Scan for the cell matching the given text and deliver its (x, y) coordinate at center. 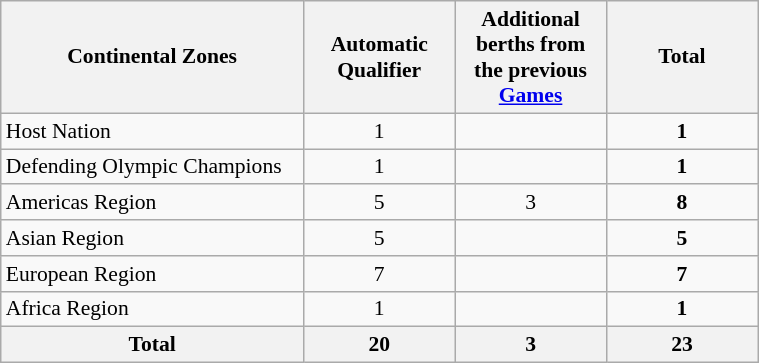
Continental Zones (152, 57)
Americas Region (152, 203)
20 (380, 345)
Defending Olympic Champions (152, 167)
Asian Region (152, 238)
Host Nation (152, 131)
Automatic Qualifier (380, 57)
Additional berths from the previous Games (530, 57)
European Region (152, 274)
Africa Region (152, 309)
8 (682, 203)
23 (682, 345)
